From the cell containing the given text, extract its center point as (X, Y) coordinate. 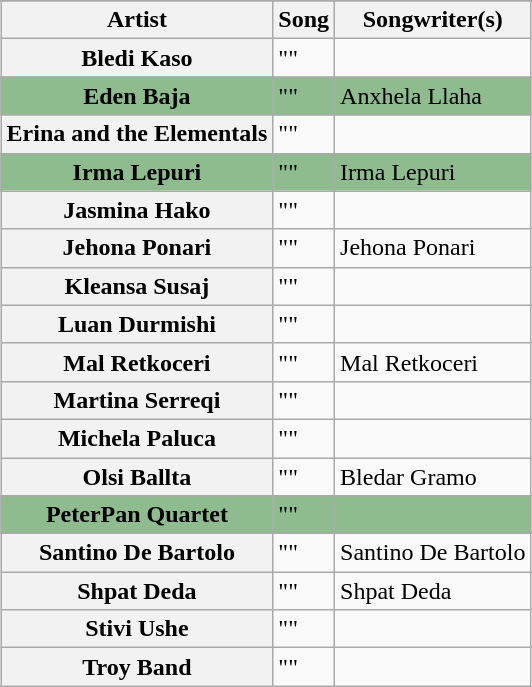
Olsi Ballta (137, 477)
Erina and the Elementals (137, 134)
Kleansa Susaj (137, 286)
Stivi Ushe (137, 629)
PeterPan Quartet (137, 515)
Troy Band (137, 667)
Michela Paluca (137, 438)
Jasmina Hako (137, 210)
Bledar Gramo (433, 477)
Bledi Kaso (137, 58)
Artist (137, 20)
Songwriter(s) (433, 20)
Luan Durmishi (137, 324)
Martina Serreqi (137, 400)
Song (304, 20)
Anxhela Llaha (433, 96)
Eden Baja (137, 96)
